Provide the (X, Y) coordinate of the cell's center where the given text is located.  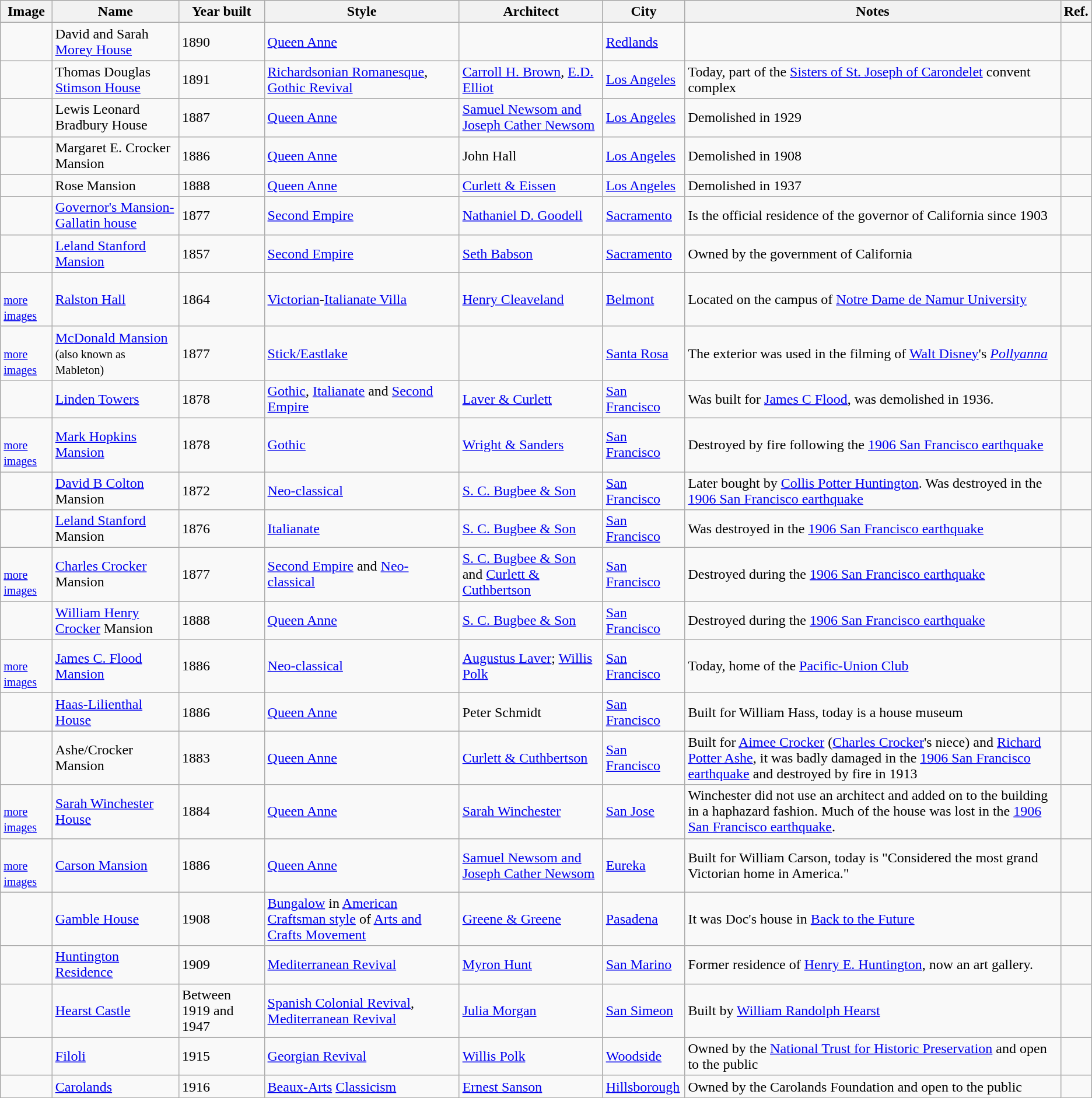
Owned by the Carolands Foundation and open to the public (873, 1086)
Style (362, 12)
Today, part of the Sisters of St. Joseph of Carondelet convent complex (873, 79)
1857 (222, 253)
Is the official residence of the governor of California since 1903 (873, 216)
Eureka (644, 865)
Gothic, Italianate and Second Empire (362, 399)
Notes (873, 12)
Carson Mansion (116, 865)
The exterior was used in the filming of Walt Disney's Pollyanna (873, 353)
It was Doc's house in Back to the Future (873, 919)
1872 (222, 490)
Mark Hopkins Mansion (116, 445)
Stick/Eastlake (362, 353)
Demolished in 1937 (873, 186)
Year built (222, 12)
Built for William Carson, today is "Considered the most grand Victorian home in America." (873, 865)
Woodside (644, 1056)
Was built for James C Flood, was demolished in 1936. (873, 399)
Sarah Winchester House (116, 812)
Laver & Curlett (531, 399)
David and Sarah Morey House (116, 42)
Willis Polk (531, 1056)
James C. Flood Mansion (116, 666)
Demolished in 1908 (873, 155)
1891 (222, 79)
1890 (222, 42)
Georgian Revival (362, 1056)
Beaux-Arts Classicism (362, 1086)
Peter Schmidt (531, 712)
Redlands (644, 42)
San Simeon (644, 1010)
Seth Babson (531, 253)
1915 (222, 1056)
1908 (222, 919)
City (644, 12)
Julia Morgan (531, 1010)
Built by William Randolph Hearst (873, 1010)
Ashe/Crocker Mansion (116, 758)
Mediterranean Revival (362, 965)
Ernest Sanson (531, 1086)
Haas-Lilienthal House (116, 712)
S. C. Bugbee & Son and Curlett & Cuthbertson (531, 575)
Was destroyed in the 1906 San Francisco earthquake (873, 529)
Thomas Douglas Stimson House (116, 79)
Later bought by Collis Potter Huntington. Was destroyed in the 1906 San Francisco earthquake (873, 490)
Augustus Laver; Willis Polk (531, 666)
John Hall (531, 155)
Nathaniel D. Goodell (531, 216)
1884 (222, 812)
Built for William Hass, today is a house museum (873, 712)
Ralston Hall (116, 299)
Santa Rosa (644, 353)
Owned by the government of California (873, 253)
Filoli (116, 1056)
San Marino (644, 965)
Ref. (1076, 12)
Pasadena (644, 919)
Victorian-Italianate Villa (362, 299)
1887 (222, 118)
1876 (222, 529)
McDonald Mansion(also known as Mableton) (116, 353)
Destroyed by fire following the 1906 San Francisco earthquake (873, 445)
Gamble House (116, 919)
Italianate (362, 529)
Curlett & Cuthbertson (531, 758)
Demolished in 1929 (873, 118)
Governor's Mansion-Gallatin house (116, 216)
1883 (222, 758)
Myron Hunt (531, 965)
Margaret E. Crocker Mansion (116, 155)
David B Colton Mansion (116, 490)
Bungalow in American Craftsman style of Arts and Crafts Movement (362, 919)
Architect (531, 12)
Carroll H. Brown, E.D. Elliot (531, 79)
Former residence of Henry E. Huntington, now an art gallery. (873, 965)
Gothic (362, 445)
Wright & Sanders (531, 445)
Between 1919 and 1947 (222, 1010)
Richardsonian Romanesque, Gothic Revival (362, 79)
Linden Towers (116, 399)
Hillsborough (644, 1086)
Hearst Castle (116, 1010)
San Jose (644, 812)
1909 (222, 965)
Henry Cleaveland (531, 299)
Carolands (116, 1086)
Sarah Winchester (531, 812)
Today, home of the Pacific-Union Club (873, 666)
Lewis Leonard Bradbury House (116, 118)
Belmont (644, 299)
William Henry Crocker Mansion (116, 621)
Rose Mansion (116, 186)
Image (26, 12)
Greene & Greene (531, 919)
Huntington Residence (116, 965)
Owned by the National Trust for Historic Preservation and open to the public (873, 1056)
1864 (222, 299)
Name (116, 12)
Located on the campus of Notre Dame de Namur University (873, 299)
Charles Crocker Mansion (116, 575)
Curlett & Eissen (531, 186)
1916 (222, 1086)
Second Empire and Neo-classical (362, 575)
Spanish Colonial Revival, Mediterranean Revival (362, 1010)
